Return [x, y] of the center of cell containing provided text 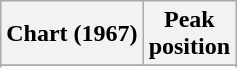
Chart (1967) [72, 34]
Peakposition [189, 34]
